From the cell containing the given text, extract its center point as (x, y) coordinate. 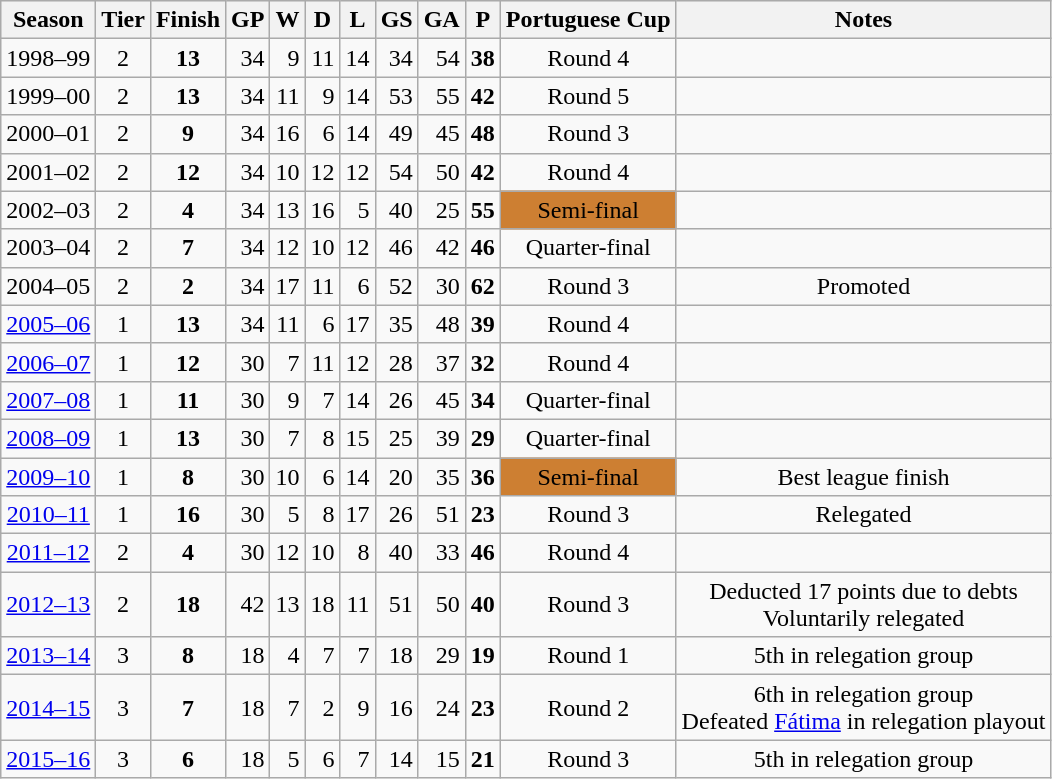
2002–03 (48, 210)
2008–09 (48, 438)
36 (482, 477)
2000–01 (48, 134)
L (358, 20)
D (322, 20)
GS (396, 20)
Deducted 17 points due to debtsVoluntarily relegated (864, 604)
GA (442, 20)
Relegated (864, 515)
Round 2 (588, 708)
2015–16 (48, 759)
53 (396, 96)
Finish (188, 20)
2005–06 (48, 324)
21 (482, 759)
Promoted (864, 286)
33 (442, 553)
2003–04 (48, 248)
2012–13 (48, 604)
28 (396, 362)
2009–10 (48, 477)
2010–11 (48, 515)
Round 1 (588, 656)
1998–99 (48, 58)
37 (442, 362)
Tier (124, 20)
W (288, 20)
1999–00 (48, 96)
Season (48, 20)
49 (396, 134)
38 (482, 58)
62 (482, 286)
2013–14 (48, 656)
GP (248, 20)
2004–05 (48, 286)
2006–07 (48, 362)
2014–15 (48, 708)
P (482, 20)
6th in relegation groupDefeated Fátima in relegation playout (864, 708)
32 (482, 362)
19 (482, 656)
Portuguese Cup (588, 20)
2011–12 (48, 553)
2007–08 (48, 400)
Notes (864, 20)
20 (396, 477)
2001–02 (48, 172)
52 (396, 286)
24 (442, 708)
Round 5 (588, 96)
Best league finish (864, 477)
